Output the (x, y) coordinate of the center of the cell containing the given text.  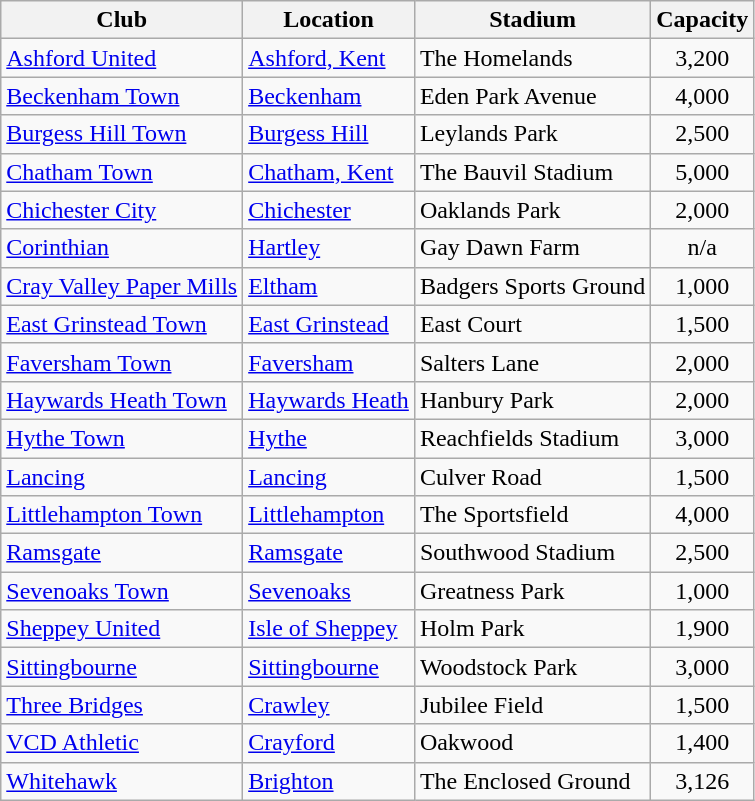
Oakwood (532, 743)
East Court (532, 324)
Hanbury Park (532, 400)
Ashford United (122, 58)
Beckenham (329, 96)
Southwood Stadium (532, 553)
n/a (702, 248)
Capacity (702, 20)
Crayford (329, 743)
Littlehampton Town (122, 515)
The Sportsfield (532, 515)
Sevenoaks (329, 591)
Faversham (329, 362)
Littlehampton (329, 515)
Hythe (329, 438)
Hythe Town (122, 438)
Leylands Park (532, 134)
Eden Park Avenue (532, 96)
Club (122, 20)
Oaklands Park (532, 210)
Chatham, Kent (329, 172)
Chichester (329, 210)
East Grinstead Town (122, 324)
Three Bridges (122, 705)
Brighton (329, 781)
Haywards Heath (329, 400)
Sheppey United (122, 629)
The Bauvil Stadium (532, 172)
VCD Athletic (122, 743)
Hartley (329, 248)
5,000 (702, 172)
Eltham (329, 286)
Holm Park (532, 629)
The Homelands (532, 58)
Stadium (532, 20)
Badgers Sports Ground (532, 286)
Greatness Park (532, 591)
The Enclosed Ground (532, 781)
Crawley (329, 705)
Burgess Hill Town (122, 134)
Sevenoaks Town (122, 591)
Burgess Hill (329, 134)
3,126 (702, 781)
Chichester City (122, 210)
Chatham Town (122, 172)
Salters Lane (532, 362)
Beckenham Town (122, 96)
Corinthian (122, 248)
Isle of Sheppey (329, 629)
3,200 (702, 58)
Ashford, Kent (329, 58)
Haywards Heath Town (122, 400)
1,400 (702, 743)
Woodstock Park (532, 667)
East Grinstead (329, 324)
Culver Road (532, 477)
Cray Valley Paper Mills (122, 286)
Reachfields Stadium (532, 438)
Whitehawk (122, 781)
1,900 (702, 629)
Location (329, 20)
Gay Dawn Farm (532, 248)
Jubilee Field (532, 705)
Faversham Town (122, 362)
